From the cell containing the given text, extract its center point as (X, Y) coordinate. 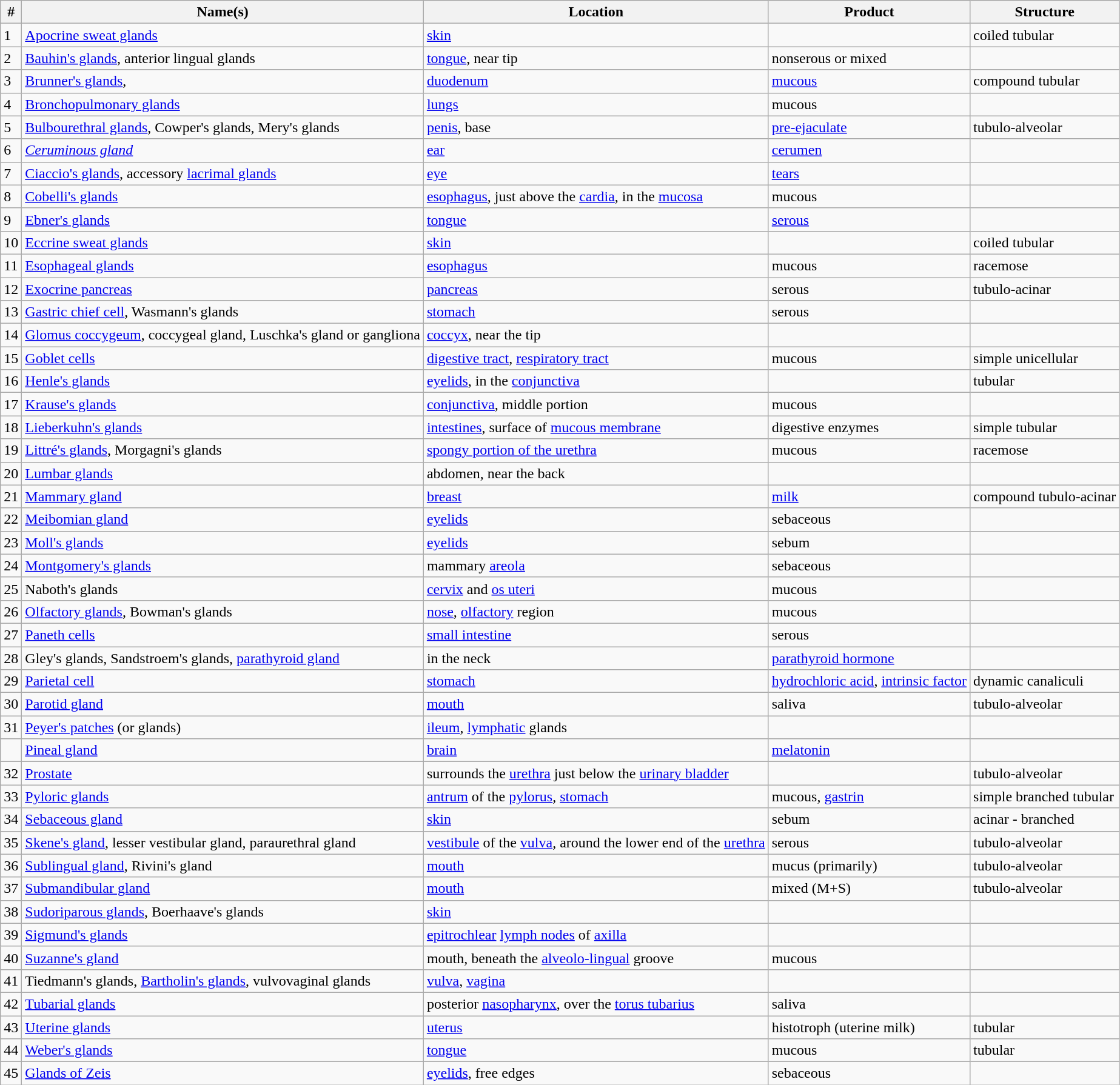
Bronchopulmonary glands (223, 104)
small intestine (595, 635)
Lumbar glands (223, 473)
44 (11, 1050)
Tiedmann's glands, Bartholin's glands, vulvovaginal glands (223, 981)
32 (11, 773)
duodenum (595, 81)
31 (11, 727)
Littré's glands, Morgagni's glands (223, 450)
7 (11, 173)
breast (595, 496)
Ciaccio's glands, accessory lacrimal glands (223, 173)
Sudoriparous glands, Boerhaave's glands (223, 912)
# (11, 12)
ear (595, 150)
Glands of Zeis (223, 1073)
Location (595, 12)
tubulo-acinar (1045, 289)
Cobelli's glands (223, 196)
9 (11, 219)
tongue, near tip (595, 58)
mammary areola (595, 566)
Sublingual gland, Rivini's gland (223, 866)
eye (595, 173)
epitrochlear lymph nodes of axilla (595, 935)
Weber's glands (223, 1050)
Pineal gland (223, 750)
28 (11, 658)
Moll's glands (223, 542)
Product (869, 12)
Glomus coccygeum, coccygeal gland, Luschka's gland or gangliona (223, 335)
vulva, vagina (595, 981)
Pyloric glands (223, 796)
coccyx, near the tip (595, 335)
2 (11, 58)
Suzanne's gland (223, 958)
19 (11, 450)
Eccrine sweat glands (223, 242)
Exocrine pancreas (223, 289)
37 (11, 889)
simple unicellular (1045, 358)
simple branched tubular (1045, 796)
Montgomery's glands (223, 566)
mouth, beneath the alveolo-lingual groove (595, 958)
milk (869, 496)
vestibule of the vulva, around the lower end of the urethra (595, 843)
42 (11, 1004)
Bulbourethral glands, Cowper's glands, Mery's glands (223, 127)
1 (11, 35)
spongy portion of the urethra (595, 450)
34 (11, 820)
Peyer's patches (or glands) (223, 727)
3 (11, 81)
brain (595, 750)
compound tubulo-acinar (1045, 496)
Naboth's glands (223, 589)
digestive enzymes (869, 427)
5 (11, 127)
esophagus, just above the cardia, in the mucosa (595, 196)
Olfactory glands, Bowman's glands (223, 612)
10 (11, 242)
Ebner's glands (223, 219)
35 (11, 843)
eyelids, free edges (595, 1073)
27 (11, 635)
esophagus (595, 265)
Skene's gland, lesser vestibular gland, paraurethral gland (223, 843)
15 (11, 358)
4 (11, 104)
24 (11, 566)
melatonin (869, 750)
Lieberkuhn's glands (223, 427)
38 (11, 912)
25 (11, 589)
Structure (1045, 12)
histotroph (uterine milk) (869, 1027)
intestines, surface of mucous membrane (595, 427)
Goblet cells (223, 358)
parathyroid hormone (869, 658)
surrounds the urethra just below the urinary bladder (595, 773)
45 (11, 1073)
Uterine glands (223, 1027)
30 (11, 704)
33 (11, 796)
lungs (595, 104)
abdomen, near the back (595, 473)
Sigmund's glands (223, 935)
tears (869, 173)
Bauhin's glands, anterior lingual glands (223, 58)
posterior nasopharynx, over the torus tubarius (595, 1004)
eyelids, in the conjunctiva (595, 381)
23 (11, 542)
Sebaceous gland (223, 820)
14 (11, 335)
21 (11, 496)
Krause's glands (223, 404)
26 (11, 612)
16 (11, 381)
36 (11, 866)
40 (11, 958)
Parietal cell (223, 681)
Parotid gland (223, 704)
Brunner's glands, (223, 81)
29 (11, 681)
mucus (primarily) (869, 866)
cerumen (869, 150)
17 (11, 404)
Meibomian gland (223, 519)
Gastric chief cell, Wasmann's glands (223, 312)
Prostate (223, 773)
Henle's glands (223, 381)
Esophageal glands (223, 265)
penis, base (595, 127)
ileum, lymphatic glands (595, 727)
Apocrine sweat glands (223, 35)
hydrochloric acid, intrinsic factor (869, 681)
simple tubular (1045, 427)
6 (11, 150)
Name(s) (223, 12)
mucous, gastrin (869, 796)
uterus (595, 1027)
compound tubular (1045, 81)
mixed (M+S) (869, 889)
pancreas (595, 289)
dynamic canaliculi (1045, 681)
Ceruminous gland (223, 150)
11 (11, 265)
Tubarial glands (223, 1004)
nose, olfactory region (595, 612)
20 (11, 473)
antrum of the pylorus, stomach (595, 796)
nonserous or mixed (869, 58)
in the neck (595, 658)
Submandibular gland (223, 889)
digestive tract, respiratory tract (595, 358)
Paneth cells (223, 635)
41 (11, 981)
22 (11, 519)
12 (11, 289)
acinar - branched (1045, 820)
cervix and os uteri (595, 589)
Mammary gland (223, 496)
39 (11, 935)
pre-ejaculate (869, 127)
Gley's glands, Sandstroem's glands, parathyroid gland (223, 658)
18 (11, 427)
43 (11, 1027)
conjunctiva, middle portion (595, 404)
13 (11, 312)
8 (11, 196)
